From the cell containing the given text, extract its center point as (x, y) coordinate. 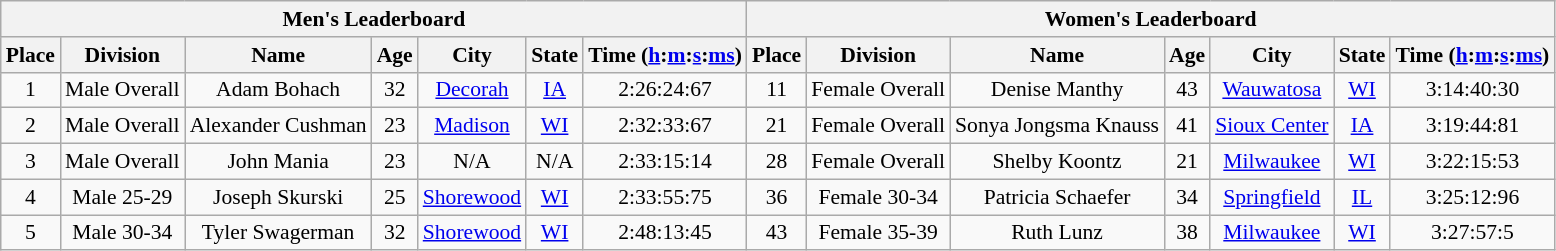
3:22:15:53 (1472, 162)
Men's Leaderboard (374, 19)
Decorah (472, 90)
2 (30, 126)
5 (30, 233)
2:33:15:14 (665, 162)
Ruth Lunz (1057, 233)
John Mania (278, 162)
Springfield (1272, 197)
Wauwatosa (1272, 90)
Women's Leaderboard (1150, 19)
3:27:57:5 (1472, 233)
Female 30-34 (878, 197)
3 (30, 162)
41 (1187, 126)
36 (776, 197)
1 (30, 90)
Adam Bohach (278, 90)
Shelby Koontz (1057, 162)
11 (776, 90)
28 (776, 162)
Madison (472, 126)
4 (30, 197)
25 (395, 197)
Male 25-29 (122, 197)
Alexander Cushman (278, 126)
2:33:55:75 (665, 197)
34 (1187, 197)
Patricia Schaefer (1057, 197)
Denise Manthy (1057, 90)
38 (1187, 233)
Sonya Jongsma Knauss (1057, 126)
3:25:12:96 (1472, 197)
Male 30-34 (122, 233)
Sioux Center (1272, 126)
2:32:33:67 (665, 126)
2:26:24:67 (665, 90)
3:19:44:81 (1472, 126)
Joseph Skurski (278, 197)
3:14:40:30 (1472, 90)
IL (1362, 197)
Tyler Swagerman (278, 233)
2:48:13:45 (665, 233)
Female 35-39 (878, 233)
